Scan for the cell matching the given text and deliver its [x, y] coordinate at center. 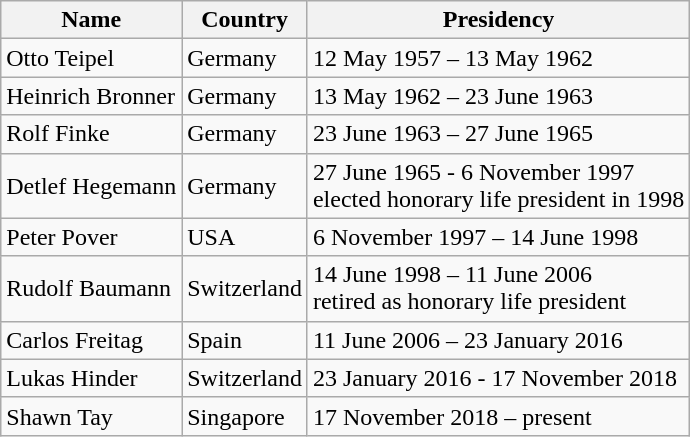
Peter Pover [92, 237]
23 January 2016 - 17 November 2018 [498, 378]
Rolf Finke [92, 134]
6 November 1997 – 14 June 1998 [498, 237]
17 November 2018 – present [498, 416]
13 May 1962 – 23 June 1963 [498, 96]
23 June 1963 – 27 June 1965 [498, 134]
11 June 2006 – 23 January 2016 [498, 340]
Lukas Hinder [92, 378]
Heinrich Bronner [92, 96]
27 June 1965 - 6 November 1997elected honorary life president in 1998 [498, 186]
USA [245, 237]
Spain [245, 340]
Carlos Freitag [92, 340]
Name [92, 20]
14 June 1998 – 11 June 2006retired as honorary life president [498, 288]
Country [245, 20]
Detlef Hegemann [92, 186]
Singapore [245, 416]
Shawn Tay [92, 416]
Otto Teipel [92, 58]
Rudolf Baumann [92, 288]
12 May 1957 – 13 May 1962 [498, 58]
Presidency [498, 20]
